Identify which cell holds the provided text, then report its (X, Y) central coordinate. 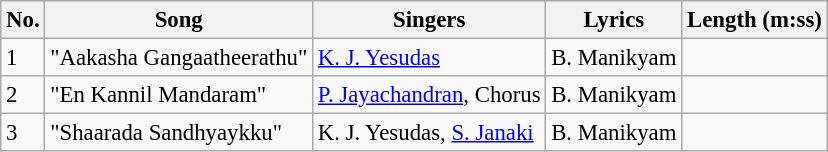
Length (m:ss) (754, 20)
"Aakasha Gangaatheerathu" (179, 58)
2 (23, 95)
K. J. Yesudas (430, 58)
Singers (430, 20)
P. Jayachandran, Chorus (430, 95)
3 (23, 133)
No. (23, 20)
Song (179, 20)
K. J. Yesudas, S. Janaki (430, 133)
"En Kannil Mandaram" (179, 95)
1 (23, 58)
Lyrics (614, 20)
"Shaarada Sandhyaykku" (179, 133)
